From the cell containing the given text, extract its center point as [X, Y] coordinate. 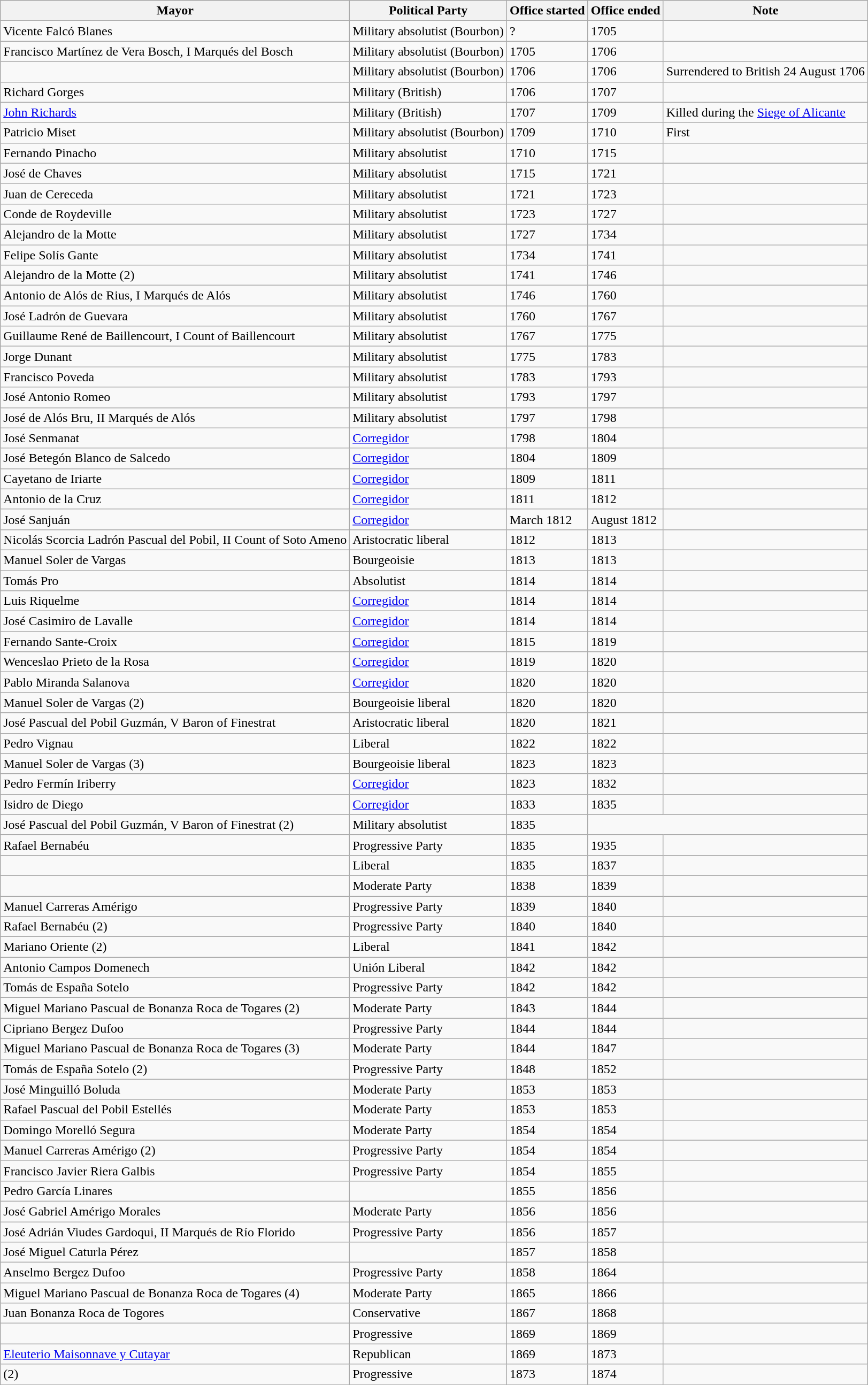
Note [765, 11]
? [547, 31]
Isidro de Diego [175, 804]
1852 [626, 1069]
Alejandro de la Motte [175, 234]
Political Party [428, 11]
Fernando Sante-Croix [175, 642]
Cayetano de Iriarte [175, 479]
1815 [547, 642]
José Miguel Caturla Pérez [175, 1252]
Cipriano Bergez Dufoo [175, 1028]
José Casimiro de Lavalle [175, 621]
Felipe Solís Gante [175, 255]
Manuel Soler de Vargas [175, 560]
1864 [626, 1273]
Guillaume René de Baillencourt, I Count of Baillencourt [175, 336]
Alejandro de la Motte (2) [175, 275]
Office ended [626, 11]
Unión Liberal [428, 967]
Killed during the Siege of Alicante [765, 112]
Antonio de Alós de Rius, I Marqués de Alós [175, 296]
1866 [626, 1293]
1868 [626, 1313]
1841 [547, 947]
José Betegón Blanco de Salcedo [175, 458]
José Senmanat [175, 438]
Wenceslao Prieto de la Rosa [175, 662]
José Antonio Romeo [175, 397]
Pedro Vignau [175, 743]
Francisco Poveda [175, 377]
1874 [626, 1374]
1837 [626, 865]
Tomás de España Sotelo [175, 988]
Juan de Cereceda [175, 194]
Luis Riquelme [175, 601]
Vicente Falcó Blanes [175, 31]
Pedro Fermín Iriberry [175, 784]
Patricio Miset [175, 133]
Surrendered to British 24 August 1706 [765, 72]
Bourgeoisie [428, 560]
1838 [547, 886]
1821 [626, 723]
Eleuterio Maisonnave y Cutayar [175, 1354]
Francisco Martínez de Vera Bosch, I Marqués del Bosch [175, 51]
José Adrián Viudes Gardoqui, II Marqués de Río Florido [175, 1232]
Juan Bonanza Roca de Togores [175, 1313]
Manuel Soler de Vargas (2) [175, 703]
1833 [547, 804]
Rafael Pascual del Pobil Estellés [175, 1110]
1867 [547, 1313]
1843 [547, 1008]
(2) [175, 1374]
Fernando Pinacho [175, 153]
1935 [626, 845]
March 1812 [547, 519]
Republican [428, 1354]
Manuel Soler de Vargas (3) [175, 764]
Antonio Campos Domenech [175, 967]
Mariano Oriente (2) [175, 947]
August 1812 [626, 519]
Antonio de la Cruz [175, 499]
Rafael Bernabéu [175, 845]
Miguel Mariano Pascual de Bonanza Roca de Togares (4) [175, 1293]
1848 [547, 1069]
1865 [547, 1293]
Office started [547, 11]
Mayor [175, 11]
José de Alós Bru, II Marqués de Alós [175, 418]
Manuel Carreras Amérigo (2) [175, 1150]
Miguel Mariano Pascual de Bonanza Roca de Togares (3) [175, 1049]
José de Chaves [175, 173]
Nicolás Scorcia Ladrón Pascual del Pobil, II Count of Soto Ameno [175, 540]
José Ladrón de Guevara [175, 316]
Miguel Mariano Pascual de Bonanza Roca de Togares (2) [175, 1008]
John Richards [175, 112]
Anselmo Bergez Dufoo [175, 1273]
First [765, 133]
Manuel Carreras Amérigo [175, 906]
Rafael Bernabéu (2) [175, 927]
Absolutist [428, 580]
José Minguilló Boluda [175, 1089]
Tomás Pro [175, 580]
José Sanjuán [175, 519]
Tomás de España Sotelo (2) [175, 1069]
Pedro García Linares [175, 1191]
José Pascual del Pobil Guzmán, V Baron of Finestrat (2) [175, 825]
Pablo Miranda Salanova [175, 682]
1832 [626, 784]
Richard Gorges [175, 92]
José Pascual del Pobil Guzmán, V Baron of Finestrat [175, 723]
Jorge Dunant [175, 357]
José Gabriel Amérigo Morales [175, 1211]
Conde de Roydeville [175, 214]
1847 [626, 1049]
Conservative [428, 1313]
Francisco Javier Riera Galbis [175, 1171]
Domingo Morelló Segura [175, 1130]
